Return the (X, Y) coordinate for the center point of the cell that contains the specified text.  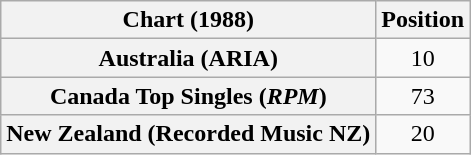
10 (423, 58)
73 (423, 96)
Canada Top Singles (RPM) (188, 96)
New Zealand (Recorded Music NZ) (188, 134)
Position (423, 20)
20 (423, 134)
Chart (1988) (188, 20)
Australia (ARIA) (188, 58)
